Find where the given text appears and provide that cell's center as (x, y) coordinate. 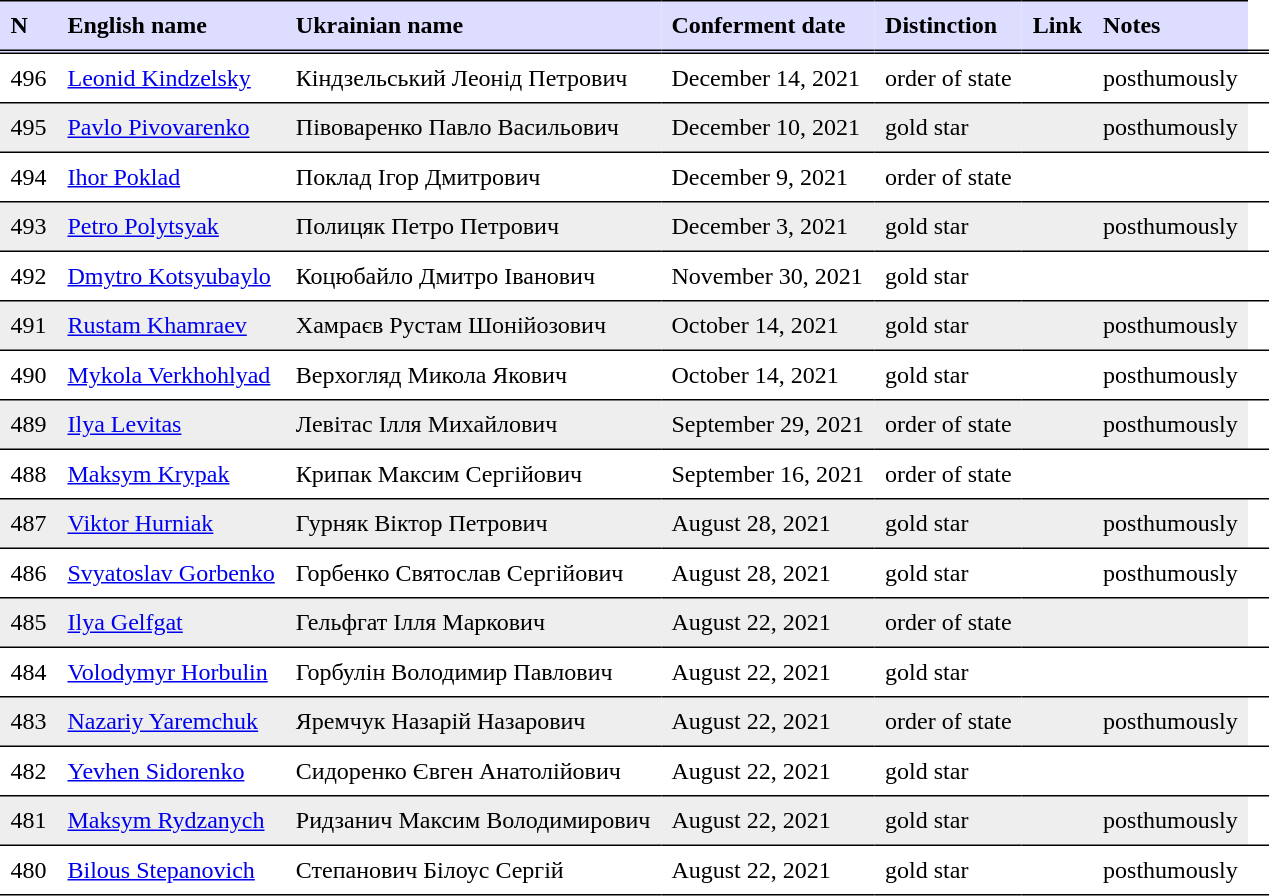
481 (28, 821)
Nazariy Yaremchuk (171, 722)
Верхогляд Микола Якович (473, 375)
Notes (1171, 26)
492 (28, 276)
496 (28, 78)
Поклад Ігор Дмитрович (473, 177)
Кіндзельський Леонід Петрович (473, 78)
482 (28, 771)
December 9, 2021 (768, 177)
Mykola Verkhohlyad (171, 375)
Горбулін Володимир Павлович (473, 672)
Гельфгат Ілля Маркович (473, 623)
495 (28, 128)
Ридзанич Максим Володимирович (473, 821)
December 3, 2021 (768, 227)
Maksym Krypak (171, 474)
483 (28, 722)
480 (28, 870)
Коцюбайло Дмитро Іванович (473, 276)
Volodymyr Horbulin (171, 672)
493 (28, 227)
488 (28, 474)
English name (171, 26)
491 (28, 326)
November 30, 2021 (768, 276)
486 (28, 573)
494 (28, 177)
Rustam Khamraev (171, 326)
484 (28, 672)
490 (28, 375)
Полицяк Петро Петрович (473, 227)
Яремчук Назарій Назарович (473, 722)
Petro Polytsyak (171, 227)
Ilya Gelfgat (171, 623)
December 14, 2021 (768, 78)
Крипак Максим Сергійович (473, 474)
Bilous Stepanovich (171, 870)
September 29, 2021 (768, 425)
Ukrainian name (473, 26)
N (28, 26)
Viktor Hurniak (171, 524)
Сидоренко Євген Анатолійович (473, 771)
Yevhen Sidorenko (171, 771)
Link (1057, 26)
Ihor Poklad (171, 177)
Conferment date (768, 26)
Хамраєв Рустам Шонійозович (473, 326)
Maksym Rydzanych (171, 821)
489 (28, 425)
Dmytro Kotsyubaylo (171, 276)
Півоваренко Павло Васильович (473, 128)
Svyatoslav Gorbenko (171, 573)
Leonid Kindzelsky (171, 78)
487 (28, 524)
Горбенко Святослав Сергійович (473, 573)
December 10, 2021 (768, 128)
Pavlo Pivovarenko (171, 128)
Гурняк Віктор Петрович (473, 524)
September 16, 2021 (768, 474)
Левітас Ілля Михайлович (473, 425)
Distinction (949, 26)
485 (28, 623)
Ilya Levitas (171, 425)
Степанович Білоус Сергій (473, 870)
